Scan for the cell matching the given text and deliver its [x, y] coordinate at center. 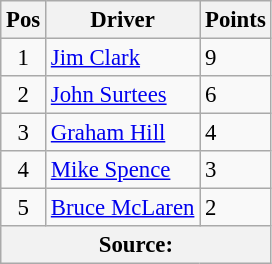
Graham Hill [123, 133]
Jim Clark [123, 58]
Source: [136, 245]
Pos [24, 20]
Driver [123, 20]
6 [236, 95]
Points [236, 20]
Mike Spence [123, 170]
9 [236, 58]
5 [24, 208]
1 [24, 58]
Bruce McLaren [123, 208]
John Surtees [123, 95]
